Locate the cell with the specified text and output its [x, y] center coordinate. 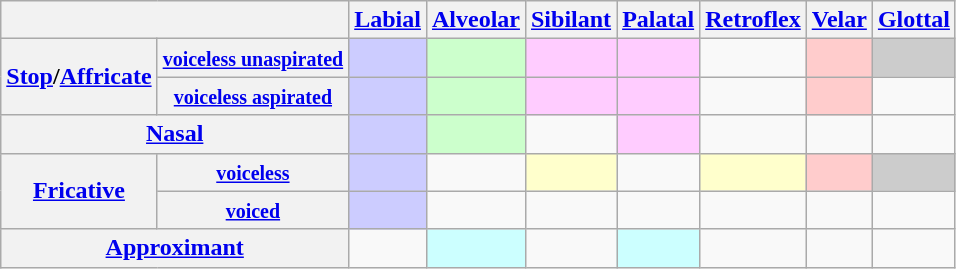
Labial [388, 20]
Fricative [79, 191]
Glottal [914, 20]
Palatal [658, 20]
Stop/Affricate [79, 77]
Sibilant [570, 20]
Nasal [175, 134]
Alveolar [476, 20]
voiced [253, 210]
voiceless aspirated [253, 96]
Retroflex [754, 20]
Velar [839, 20]
Approximant [175, 248]
voiceless [253, 172]
voiceless unaspirated [253, 58]
